Return [X, Y] of the center of cell containing provided text 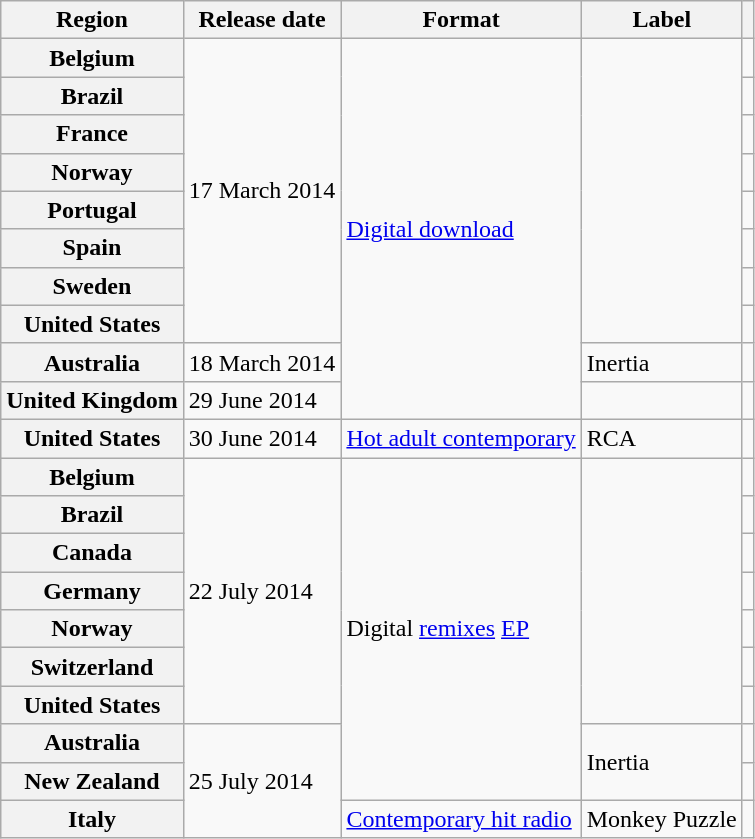
Hot adult contemporary [461, 438]
Digital remixes EP [461, 630]
Release date [262, 20]
RCA [662, 438]
17 March 2014 [262, 191]
France [92, 134]
18 March 2014 [262, 362]
Sweden [92, 286]
Spain [92, 248]
Format [461, 20]
Switzerland [92, 667]
Italy [92, 819]
Portugal [92, 210]
United Kingdom [92, 400]
30 June 2014 [262, 438]
25 July 2014 [262, 781]
Digital download [461, 230]
29 June 2014 [262, 400]
Monkey Puzzle [662, 819]
Region [92, 20]
22 July 2014 [262, 591]
Germany [92, 591]
Label [662, 20]
Canada [92, 553]
Contemporary hit radio [461, 819]
New Zealand [92, 781]
